Detect which cell encompasses the target text, then output its [x, y] center coordinate. 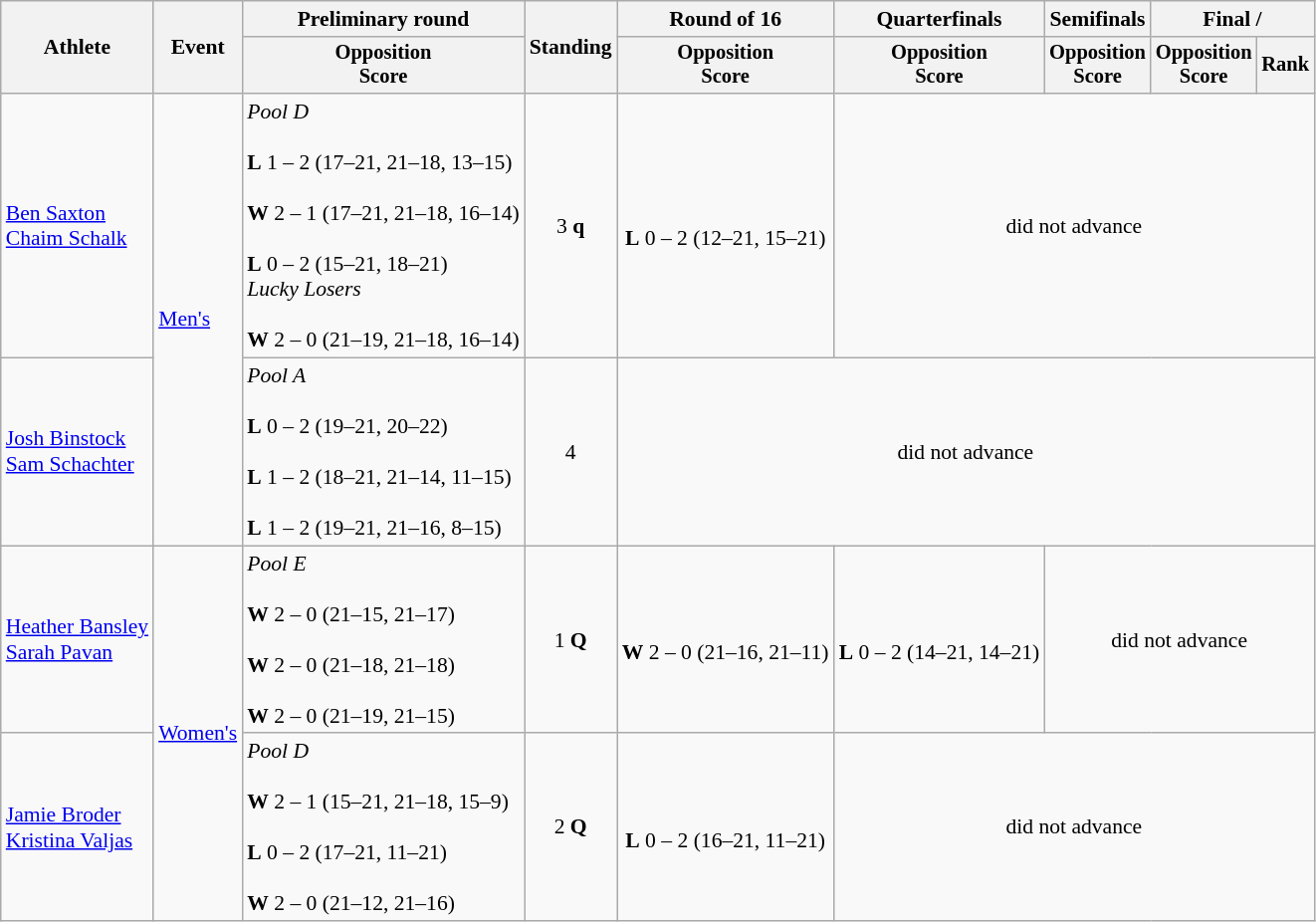
Pool AL 0 – 2 (19–21, 20–22)L 1 – 2 (18–21, 21–14, 11–15)L 1 – 2 (19–21, 21–16, 8–15) [383, 452]
L 0 – 2 (14–21, 14–21) [940, 639]
W 2 – 0 (21–16, 21–11) [726, 639]
Women's [197, 733]
Athlete [78, 48]
Pool DL 1 – 2 (17–21, 21–18, 13–15)W 2 – 1 (17–21, 21–18, 16–14)L 0 – 2 (15–21, 18–21)Lucky LosersW 2 – 0 (21–19, 21–18, 16–14) [383, 225]
Preliminary round [383, 19]
Pool EW 2 – 0 (21–15, 21–17)W 2 – 0 (21–18, 21–18)W 2 – 0 (21–19, 21–15) [383, 639]
Men's [197, 320]
Jamie BroderKristina Valjas [78, 828]
Round of 16 [726, 19]
Josh BinstockSam Schachter [78, 452]
4 [571, 452]
Rank [1285, 66]
Event [197, 48]
Ben SaxtonChaim Schalk [78, 225]
Heather BansleySarah Pavan [78, 639]
3 q [571, 225]
L 0 – 2 (16–21, 11–21) [726, 828]
Semifinals [1097, 19]
2 Q [571, 828]
Final / [1232, 19]
Quarterfinals [940, 19]
Standing [571, 48]
L 0 – 2 (12–21, 15–21) [726, 225]
1 Q [571, 639]
Pool DW 2 – 1 (15–21, 21–18, 15–9)L 0 – 2 (17–21, 11–21)W 2 – 0 (21–12, 21–16) [383, 828]
